Scan for the cell matching the given text and deliver its (x, y) coordinate at center. 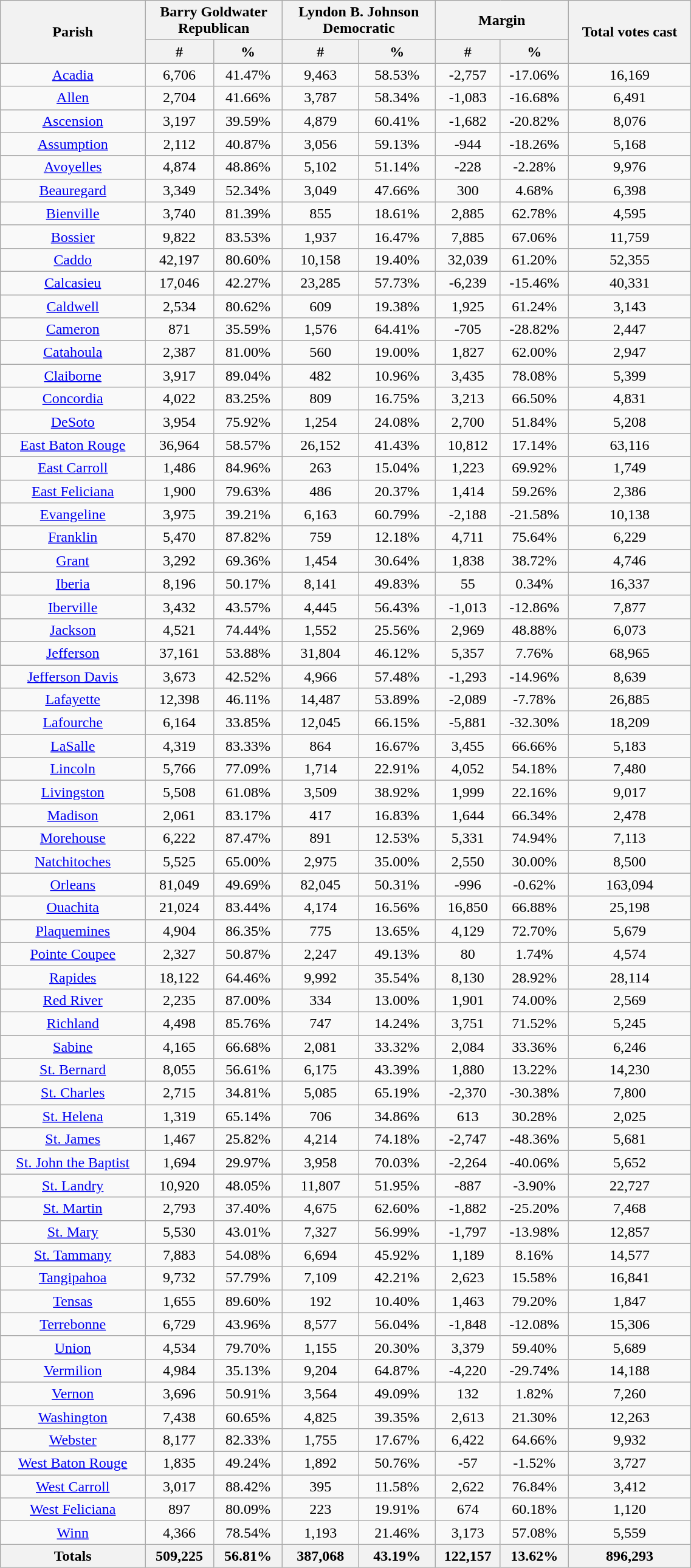
64.46% (248, 977)
16.75% (397, 399)
Ouachita (73, 908)
81,049 (180, 885)
3,751 (468, 1023)
Jefferson (73, 653)
4,052 (468, 769)
Assumption (73, 144)
Lafayette (73, 700)
66.50% (534, 399)
East Feliciana (73, 491)
6,222 (180, 838)
5,085 (320, 1093)
4,879 (320, 121)
4,445 (320, 607)
3,954 (180, 422)
4,711 (468, 537)
15.58% (534, 1278)
20.30% (397, 1347)
4,214 (320, 1139)
79.70% (248, 1347)
2,112 (180, 144)
24.08% (397, 422)
2,247 (320, 954)
80 (468, 954)
85.76% (248, 1023)
10.96% (397, 376)
20.37% (397, 491)
57.48% (397, 677)
8,055 (180, 1070)
65.14% (248, 1116)
864 (320, 746)
387,068 (320, 1556)
2,700 (468, 422)
Vernon (73, 1394)
3,292 (180, 561)
12,045 (320, 723)
1,880 (468, 1070)
28.92% (534, 977)
4,534 (180, 1347)
25,198 (630, 908)
83.53% (248, 237)
75.92% (248, 422)
192 (320, 1301)
42.27% (248, 283)
Madison (73, 815)
482 (320, 376)
Concordia (73, 399)
10,812 (468, 445)
3,435 (468, 376)
132 (468, 1394)
486 (320, 491)
12,857 (630, 1232)
50.31% (397, 885)
223 (320, 1510)
4,984 (180, 1370)
16.67% (397, 746)
54.18% (534, 769)
38.92% (397, 792)
Jackson (73, 630)
35.54% (397, 977)
41.47% (248, 75)
5,525 (180, 862)
11,759 (630, 237)
1,155 (320, 1347)
4,904 (180, 931)
East Carroll (73, 468)
2,947 (630, 353)
-30.38% (534, 1093)
56.81% (248, 1556)
3,564 (320, 1394)
-2,188 (468, 514)
-40.06% (534, 1162)
-2,089 (468, 700)
3,673 (180, 677)
4,366 (180, 1533)
3,509 (320, 792)
Total votes cast (630, 32)
59.40% (534, 1347)
52,355 (630, 260)
34.86% (397, 1116)
46.12% (397, 653)
9,732 (180, 1278)
13.62% (534, 1556)
25.56% (397, 630)
-705 (468, 330)
3,455 (468, 746)
2,478 (630, 815)
4,498 (180, 1023)
8.16% (534, 1255)
2,387 (180, 353)
50.76% (397, 1463)
5,689 (630, 1347)
34.81% (248, 1093)
1,120 (630, 1510)
43.01% (248, 1232)
7,883 (180, 1255)
1,999 (468, 792)
79.20% (534, 1301)
38.72% (534, 561)
-3.90% (534, 1186)
58.57% (248, 445)
9,932 (630, 1440)
2,969 (468, 630)
1,655 (180, 1301)
-1,848 (468, 1324)
18.61% (397, 213)
2,327 (180, 954)
5,679 (630, 931)
26,885 (630, 700)
-1,797 (468, 1232)
1,189 (468, 1255)
50.17% (248, 584)
77.09% (248, 769)
Richland (73, 1023)
3,349 (180, 190)
14,188 (630, 1370)
7,327 (320, 1232)
21,024 (180, 908)
5,208 (630, 422)
16,850 (468, 908)
80.60% (248, 260)
-21.58% (534, 514)
72.70% (534, 931)
-17.06% (534, 75)
6,422 (468, 1440)
2,569 (630, 1000)
8,076 (630, 121)
6,164 (180, 723)
-228 (468, 167)
Rapides (73, 977)
8,577 (320, 1324)
Ascension (73, 121)
9,992 (320, 977)
7,438 (180, 1417)
63,116 (630, 445)
-0.62% (534, 885)
Jefferson Davis (73, 677)
13.00% (397, 1000)
3,727 (630, 1463)
-1.52% (534, 1463)
-887 (468, 1186)
10,158 (320, 260)
1,847 (630, 1301)
2,534 (180, 306)
5,766 (180, 769)
Terrebonne (73, 1324)
5,102 (320, 167)
57.73% (397, 283)
56.99% (397, 1232)
263 (320, 468)
88.42% (248, 1487)
Caldwell (73, 306)
9,017 (630, 792)
49.83% (397, 584)
66.34% (534, 815)
10.40% (397, 1301)
1,838 (468, 561)
3,696 (180, 1394)
1,576 (320, 330)
Iberia (73, 584)
Iberville (73, 607)
15.04% (397, 468)
3,173 (468, 1533)
2,885 (468, 213)
51.14% (397, 167)
69.92% (534, 468)
5,331 (468, 838)
12.53% (397, 838)
19.91% (397, 1510)
14,230 (630, 1070)
31,804 (320, 653)
64.41% (397, 330)
891 (320, 838)
Union (73, 1347)
-1,293 (468, 677)
65.00% (248, 862)
4,746 (630, 561)
4.68% (534, 190)
40,331 (630, 283)
-5,881 (468, 723)
2,386 (630, 491)
1.74% (534, 954)
35.00% (397, 862)
7,885 (468, 237)
5,652 (630, 1162)
16,841 (630, 1278)
12,263 (630, 1417)
29.97% (248, 1162)
22,727 (630, 1186)
48.86% (248, 167)
-2.28% (534, 167)
4,675 (320, 1209)
5,357 (468, 653)
59.13% (397, 144)
16.47% (397, 237)
Cameron (73, 330)
5,559 (630, 1533)
8,141 (320, 584)
83.44% (248, 908)
66.66% (534, 746)
-28.82% (534, 330)
23,285 (320, 283)
74.18% (397, 1139)
5,530 (180, 1232)
2,550 (468, 862)
1,463 (468, 1301)
5,399 (630, 376)
9,463 (320, 75)
1.82% (534, 1394)
47.66% (397, 190)
8,177 (180, 1440)
St. James (73, 1139)
62.00% (534, 353)
78.08% (534, 376)
82.33% (248, 1440)
2,447 (630, 330)
855 (320, 213)
5,470 (180, 537)
Pointe Coupee (73, 954)
-15.46% (534, 283)
-20.82% (534, 121)
Washington (73, 1417)
9,976 (630, 167)
14,577 (630, 1255)
-25.20% (534, 1209)
-1,013 (468, 607)
8,500 (630, 862)
50.87% (248, 954)
78.54% (248, 1533)
61.20% (534, 260)
3,958 (320, 1162)
Tangipahoa (73, 1278)
1,714 (320, 769)
3,975 (180, 514)
4,174 (320, 908)
7,468 (630, 1209)
-1,882 (468, 1209)
7.76% (534, 653)
8,196 (180, 584)
62.78% (534, 213)
42.21% (397, 1278)
43.57% (248, 607)
3,017 (180, 1487)
Grant (73, 561)
Sabine (73, 1046)
1,892 (320, 1463)
26,152 (320, 445)
43.96% (248, 1324)
613 (468, 1116)
6,229 (630, 537)
21.30% (534, 1417)
509,225 (180, 1556)
4,574 (630, 954)
53.88% (248, 653)
12,398 (180, 700)
East Baton Rouge (73, 445)
St. Bernard (73, 1070)
Red River (73, 1000)
1,319 (180, 1116)
St. Tammany (73, 1255)
58.53% (397, 75)
52.34% (248, 190)
45.92% (397, 1255)
5,681 (630, 1139)
1,900 (180, 491)
1,467 (180, 1139)
28,114 (630, 977)
53.89% (397, 700)
62.60% (397, 1209)
14,487 (320, 700)
Caddo (73, 260)
39.59% (248, 121)
Webster (73, 1440)
-1,083 (468, 98)
1,827 (468, 353)
68,965 (630, 653)
2,622 (468, 1487)
86.35% (248, 931)
163,094 (630, 885)
3,917 (180, 376)
-4,220 (468, 1370)
1,835 (180, 1463)
560 (320, 353)
4,165 (180, 1046)
334 (320, 1000)
Beauregard (73, 190)
12.18% (397, 537)
60.65% (248, 1417)
1,694 (180, 1162)
1,223 (468, 468)
St. Martin (73, 1209)
66.68% (248, 1046)
41.43% (397, 445)
-14.96% (534, 677)
50.91% (248, 1394)
66.88% (534, 908)
Tensas (73, 1301)
21.46% (397, 1533)
417 (320, 815)
16,337 (630, 584)
-6,239 (468, 283)
6,491 (630, 98)
57.79% (248, 1278)
59.26% (534, 491)
56.61% (248, 1070)
-2,264 (468, 1162)
30.28% (534, 1116)
81.39% (248, 213)
4,129 (468, 931)
71.52% (534, 1023)
-13.98% (534, 1232)
674 (468, 1510)
39.35% (397, 1417)
33.85% (248, 723)
80.09% (248, 1510)
2,715 (180, 1093)
15,306 (630, 1324)
8,639 (630, 677)
49.24% (248, 1463)
6,398 (630, 190)
17.14% (534, 445)
16.83% (397, 815)
9,204 (320, 1370)
64.66% (534, 1440)
7,113 (630, 838)
2,025 (630, 1116)
84.96% (248, 468)
83.33% (248, 746)
22.16% (534, 792)
-7.78% (534, 700)
Calcasieu (73, 283)
74.94% (534, 838)
7,260 (630, 1394)
2,623 (468, 1278)
19.00% (397, 353)
7,877 (630, 607)
16.56% (397, 908)
74.44% (248, 630)
5,168 (630, 144)
Barry GoldwaterRepublican (214, 21)
-18.26% (534, 144)
Natchitoches (73, 862)
3,197 (180, 121)
35.59% (248, 330)
48.88% (534, 630)
39.21% (248, 514)
609 (320, 306)
10,920 (180, 1186)
871 (180, 330)
18,209 (630, 723)
37.40% (248, 1209)
36,964 (180, 445)
56.04% (397, 1324)
3,049 (320, 190)
13.22% (534, 1070)
-12.08% (534, 1324)
41.66% (248, 98)
3,056 (320, 144)
3,432 (180, 607)
54.08% (248, 1255)
2,084 (468, 1046)
6,706 (180, 75)
19.38% (397, 306)
Lincoln (73, 769)
46.11% (248, 700)
3,412 (630, 1487)
14.24% (397, 1023)
4,319 (180, 746)
17.67% (397, 1440)
6,163 (320, 514)
40.87% (248, 144)
Orleans (73, 885)
3,787 (320, 98)
West Feliciana (73, 1510)
37,161 (180, 653)
Acadia (73, 75)
80.62% (248, 306)
1,925 (468, 306)
1,454 (320, 561)
West Baton Rouge (73, 1463)
4,521 (180, 630)
4,966 (320, 677)
57.08% (534, 1533)
13.65% (397, 931)
St. Mary (73, 1232)
35.13% (248, 1370)
18,122 (180, 977)
7,480 (630, 769)
5,245 (630, 1023)
61.08% (248, 792)
49.13% (397, 954)
7,800 (630, 1093)
81.00% (248, 353)
2,061 (180, 815)
Parish (73, 32)
Allen (73, 98)
43.39% (397, 1070)
1,644 (468, 815)
2,704 (180, 98)
775 (320, 931)
51.95% (397, 1186)
67.06% (534, 237)
16,169 (630, 75)
-29.74% (534, 1370)
42,197 (180, 260)
2,235 (180, 1000)
82,045 (320, 885)
2,613 (468, 1417)
897 (180, 1510)
-996 (468, 885)
-944 (468, 144)
Morehouse (73, 838)
30.00% (534, 862)
87.82% (248, 537)
Totals (73, 1556)
Vermilion (73, 1370)
9,822 (180, 237)
Bossier (73, 237)
79.63% (248, 491)
7,109 (320, 1278)
-12.86% (534, 607)
Plaquemines (73, 931)
69.36% (248, 561)
8,130 (468, 977)
65.19% (397, 1093)
-16.68% (534, 98)
DeSoto (73, 422)
3,213 (468, 399)
60.41% (397, 121)
17,046 (180, 283)
St. Charles (73, 1093)
58.34% (397, 98)
-32.30% (534, 723)
6,246 (630, 1046)
25.82% (248, 1139)
11.58% (397, 1487)
56.43% (397, 607)
3,379 (468, 1347)
5,508 (180, 792)
1,937 (320, 237)
St. John the Baptist (73, 1162)
3,143 (630, 306)
83.17% (248, 815)
-57 (468, 1463)
49.09% (397, 1394)
1,486 (180, 468)
89.04% (248, 376)
896,293 (630, 1556)
6,073 (630, 630)
St. Landry (73, 1186)
Lyndon B. JohnsonDemocratic (359, 21)
61.24% (534, 306)
49.69% (248, 885)
2,975 (320, 862)
Evangeline (73, 514)
51.84% (534, 422)
48.05% (248, 1186)
-48.36% (534, 1139)
1,414 (468, 491)
Bienville (73, 213)
4,874 (180, 167)
West Carroll (73, 1487)
33.36% (534, 1046)
42.52% (248, 677)
747 (320, 1023)
Livingston (73, 792)
1,254 (320, 422)
2,081 (320, 1046)
-1,682 (468, 121)
4,595 (630, 213)
809 (320, 399)
Winn (73, 1533)
76.84% (534, 1487)
122,157 (468, 1556)
19.40% (397, 260)
Claiborne (73, 376)
89.60% (248, 1301)
60.79% (397, 514)
0.34% (534, 584)
70.03% (397, 1162)
395 (320, 1487)
64.87% (397, 1370)
706 (320, 1116)
1,193 (320, 1533)
1,755 (320, 1440)
83.25% (248, 399)
30.64% (397, 561)
1,901 (468, 1000)
Franklin (73, 537)
6,175 (320, 1070)
LaSalle (73, 746)
87.47% (248, 838)
33.32% (397, 1046)
4,825 (320, 1417)
Lafourche (73, 723)
759 (320, 537)
1,552 (320, 630)
43.19% (397, 1556)
66.15% (397, 723)
-2,747 (468, 1139)
300 (468, 190)
4,831 (630, 399)
Avoyelles (73, 167)
-2,757 (468, 75)
6,694 (320, 1255)
5,183 (630, 746)
4,022 (180, 399)
2,793 (180, 1209)
55 (468, 584)
3,740 (180, 213)
60.18% (534, 1510)
22.91% (397, 769)
Catahoula (73, 353)
75.64% (534, 537)
10,138 (630, 514)
1,749 (630, 468)
St. Helena (73, 1116)
6,729 (180, 1324)
87.00% (248, 1000)
32,039 (468, 260)
74.00% (534, 1000)
Margin (502, 21)
11,807 (320, 1186)
-2,370 (468, 1093)
